Return (x, y) of the center of cell containing provided text 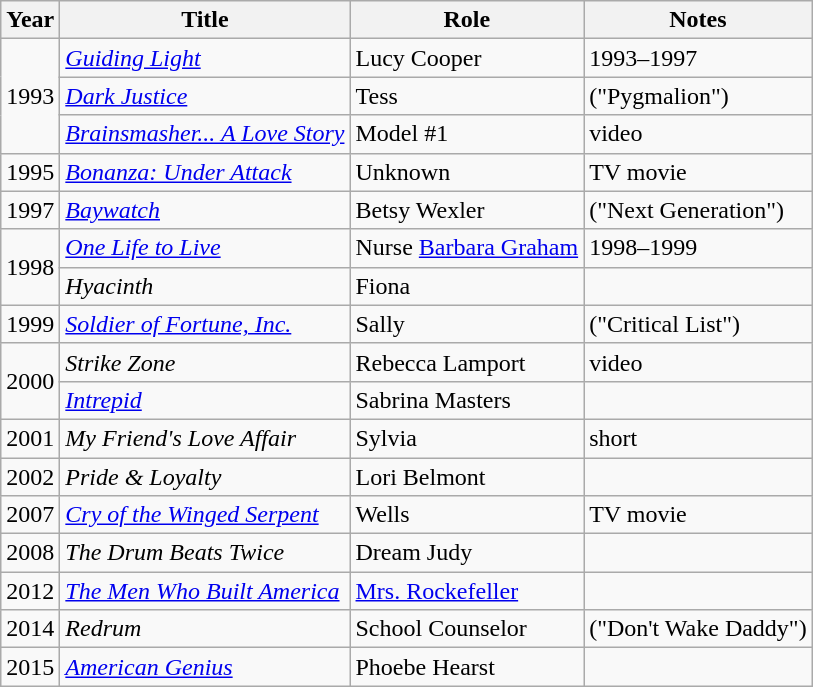
1997 (30, 210)
School Counselor (467, 629)
Guiding Light (205, 58)
Nurse Barbara Graham (467, 248)
Wells (467, 515)
Intrepid (205, 400)
Tess (467, 96)
short (698, 438)
Dark Justice (205, 96)
Title (205, 20)
1998–1999 (698, 248)
Fiona (467, 286)
One Life to Live (205, 248)
Role (467, 20)
2015 (30, 667)
Pride & Loyalty (205, 477)
Baywatch (205, 210)
1998 (30, 267)
("Pygmalion") (698, 96)
("Critical List") (698, 324)
1999 (30, 324)
2000 (30, 381)
Betsy Wexler (467, 210)
Brainsmasher... A Love Story (205, 134)
Redrum (205, 629)
Soldier of Fortune, Inc. (205, 324)
Unknown (467, 172)
2012 (30, 591)
1995 (30, 172)
Dream Judy (467, 553)
2001 (30, 438)
Sally (467, 324)
("Next Generation") (698, 210)
2008 (30, 553)
Cry of the Winged Serpent (205, 515)
Lucy Cooper (467, 58)
The Men Who Built America (205, 591)
Sylvia (467, 438)
("Don't Wake Daddy") (698, 629)
1993 (30, 96)
My Friend's Love Affair (205, 438)
Mrs. Rockefeller (467, 591)
The Drum Beats Twice (205, 553)
Year (30, 20)
Lori Belmont (467, 477)
Notes (698, 20)
Phoebe Hearst (467, 667)
Strike Zone (205, 362)
2014 (30, 629)
Model #1 (467, 134)
2002 (30, 477)
Sabrina Masters (467, 400)
2007 (30, 515)
Rebecca Lamport (467, 362)
1993–1997 (698, 58)
Hyacinth (205, 286)
American Genius (205, 667)
Bonanza: Under Attack (205, 172)
